Output the (X, Y) coordinate of the center of the cell containing the given text.  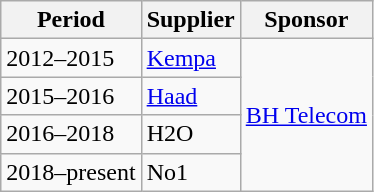
Supplier (190, 20)
2016–2018 (71, 134)
H2O (190, 134)
Sponsor (306, 20)
BH Telecom (306, 115)
No1 (190, 172)
2015–2016 (71, 96)
Haad (190, 96)
2012–2015 (71, 58)
Kempa (190, 58)
Period (71, 20)
2018–present (71, 172)
